For the text-containing cell, return its midpoint in (X, Y) coordinate format. 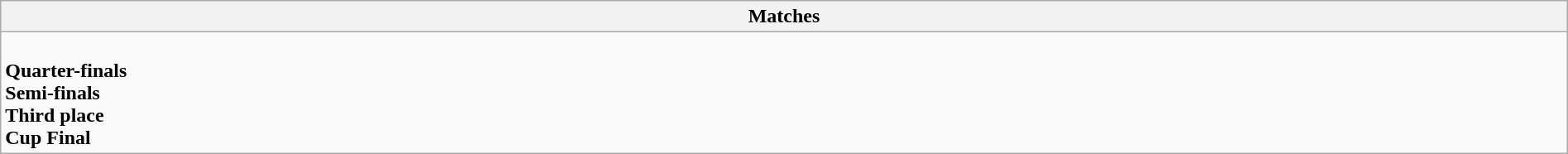
Quarter-finals Semi-finals Third place Cup Final (784, 93)
Matches (784, 17)
